Extract the (X, Y) coordinate from the center of the cell holding the provided text.  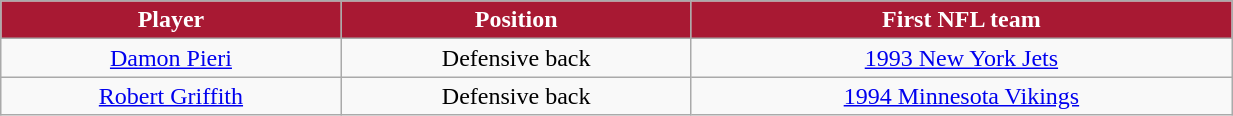
Position (516, 20)
Player (171, 20)
1994 Minnesota Vikings (961, 96)
Robert Griffith (171, 96)
Damon Pieri (171, 58)
1993 New York Jets (961, 58)
First NFL team (961, 20)
